Extract the [X, Y] coordinate from the center of the cell holding the provided text.  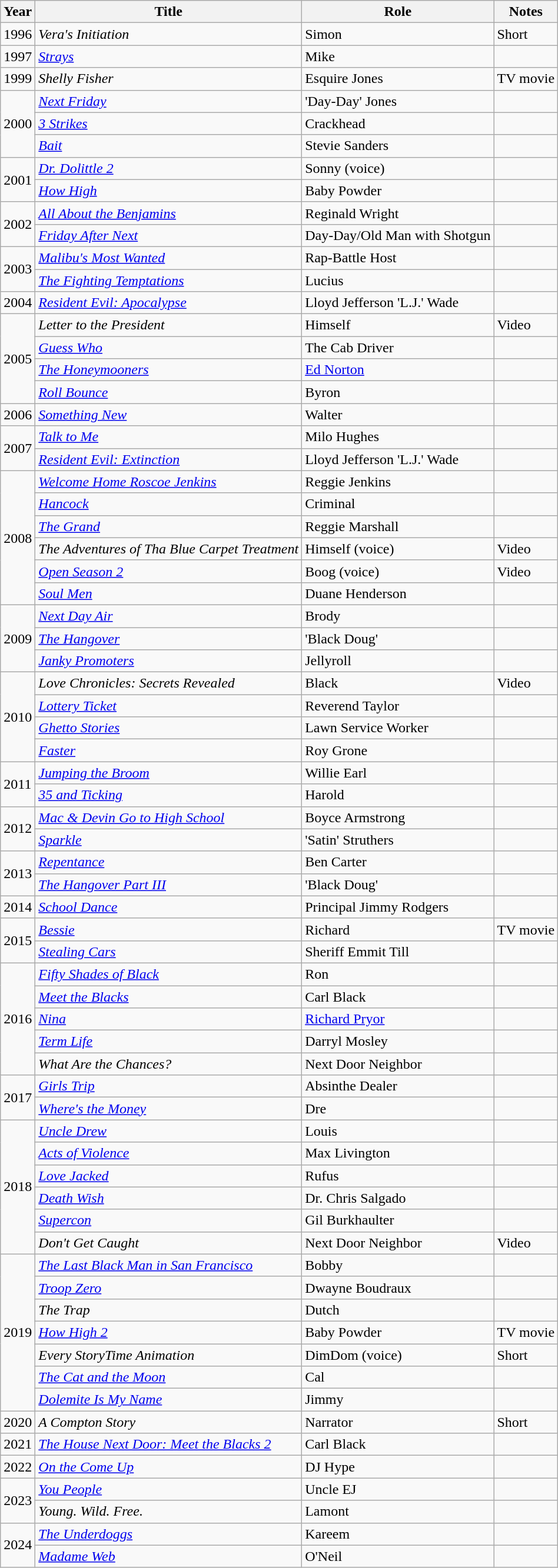
1999 [18, 79]
1996 [18, 34]
Supercon [168, 1220]
Stevie Sanders [398, 146]
Reggie Jenkins [398, 482]
2008 [18, 538]
Bessie [168, 929]
2012 [18, 829]
Reggie Marshall [398, 526]
Uncle EJ [398, 1489]
Title [168, 12]
The Cat and the Moon [168, 1377]
On the Come Up [168, 1467]
Resident Evil: Apocalypse [168, 303]
Jellyroll [398, 661]
Madame Web [168, 1556]
Mike [398, 56]
Term Life [168, 1042]
2023 [18, 1500]
What Are the Chances? [168, 1064]
The Last Black Man in San Francisco [168, 1265]
2018 [18, 1187]
Mac & Devin Go to High School [168, 818]
Reverend Taylor [398, 706]
Malibu's Most Wanted [168, 258]
2007 [18, 448]
Role [398, 12]
Harold [398, 795]
Jumping the Broom [168, 773]
Soul Men [168, 593]
The Hangover [168, 638]
2024 [18, 1545]
2006 [18, 415]
3 Strikes [168, 124]
Year [18, 12]
The House Next Door: Meet the Blacks 2 [168, 1444]
Faster [168, 750]
Lottery Ticket [168, 706]
Lamont [398, 1512]
Narrator [398, 1422]
35 and Ticking [168, 795]
Dr. Chris Salgado [398, 1198]
Lucius [398, 281]
2000 [18, 124]
2017 [18, 1097]
Jimmy [398, 1400]
1997 [18, 56]
Roy Grone [398, 750]
How High 2 [168, 1332]
Crackhead [398, 124]
2001 [18, 179]
Absinthe Dealer [398, 1086]
Bobby [398, 1265]
2015 [18, 940]
Where's the Money [168, 1109]
Vera's Initiation [168, 34]
Something New [168, 415]
Shelly Fisher [168, 79]
Himself (voice) [398, 549]
Principal Jimmy Rodgers [398, 907]
Willie Earl [398, 773]
The Grand [168, 526]
2013 [18, 873]
Repentance [168, 862]
A Compton Story [168, 1422]
The Cab Driver [398, 348]
Rap-Battle Host [398, 258]
Sonny (voice) [398, 168]
Criminal [398, 504]
Duane Henderson [398, 593]
Resident Evil: Extinction [168, 459]
2014 [18, 907]
Every StoryTime Animation [168, 1355]
Rufus [398, 1176]
'Satin' Struthers [398, 840]
The Underdoggs [168, 1534]
2002 [18, 224]
O'Neil [398, 1556]
Acts of Violence [168, 1153]
The Adventures of Tha Blue Carpet Treatment [168, 549]
Death Wish [168, 1198]
Esquire Jones [398, 79]
Dr. Dolittle 2 [168, 168]
'Day-Day' Jones [398, 101]
DimDom (voice) [398, 1355]
Letter to the President [168, 325]
Louis [398, 1131]
Sparkle [168, 840]
Ed Norton [398, 370]
Richard Pryor [398, 1019]
2021 [18, 1444]
Janky Promoters [168, 661]
Ben Carter [398, 862]
2011 [18, 784]
Boog (voice) [398, 571]
Boyce Armstrong [398, 818]
Brody [398, 616]
2016 [18, 1019]
Black [398, 683]
Dwayne Boudraux [398, 1287]
DJ Hype [398, 1467]
Uncle Drew [168, 1131]
Richard [398, 929]
Young. Wild. Free. [168, 1512]
You People [168, 1489]
Dre [398, 1109]
2005 [18, 359]
Reginald Wright [398, 213]
School Dance [168, 907]
Ron [398, 974]
Simon [398, 34]
Strays [168, 56]
Troop Zero [168, 1287]
The Trap [168, 1310]
Sheriff Emmit Till [398, 952]
Bait [168, 146]
Lawn Service Worker [398, 728]
2010 [18, 717]
2009 [18, 638]
Stealing Cars [168, 952]
The Fighting Temptations [168, 281]
Don't Get Caught [168, 1243]
Friday After Next [168, 235]
Dolemite Is My Name [168, 1400]
Byron [398, 392]
Open Season 2 [168, 571]
2003 [18, 269]
Hancock [168, 504]
Darryl Mosley [398, 1042]
All About the Benjamins [168, 213]
Love Chronicles: Secrets Revealed [168, 683]
Ghetto Stories [168, 728]
Himself [398, 325]
Guess Who [168, 348]
2019 [18, 1332]
Gil Burkhaulter [398, 1220]
Walter [398, 415]
Day-Day/Old Man with Shotgun [398, 235]
Dutch [398, 1310]
Notes [526, 12]
Cal [398, 1377]
Welcome Home Roscoe Jenkins [168, 482]
Roll Bounce [168, 392]
2004 [18, 303]
Next Day Air [168, 616]
The Honeymooners [168, 370]
Love Jacked [168, 1176]
How High [168, 191]
The Hangover Part III [168, 885]
2020 [18, 1422]
Max Livington [398, 1153]
Next Friday [168, 101]
Talk to Me [168, 437]
Nina [168, 1019]
2022 [18, 1467]
Girls Trip [168, 1086]
Fifty Shades of Black [168, 974]
Milo Hughes [398, 437]
Meet the Blacks [168, 997]
Kareem [398, 1534]
